Identify which cell holds the provided text, then report its [X, Y] central coordinate. 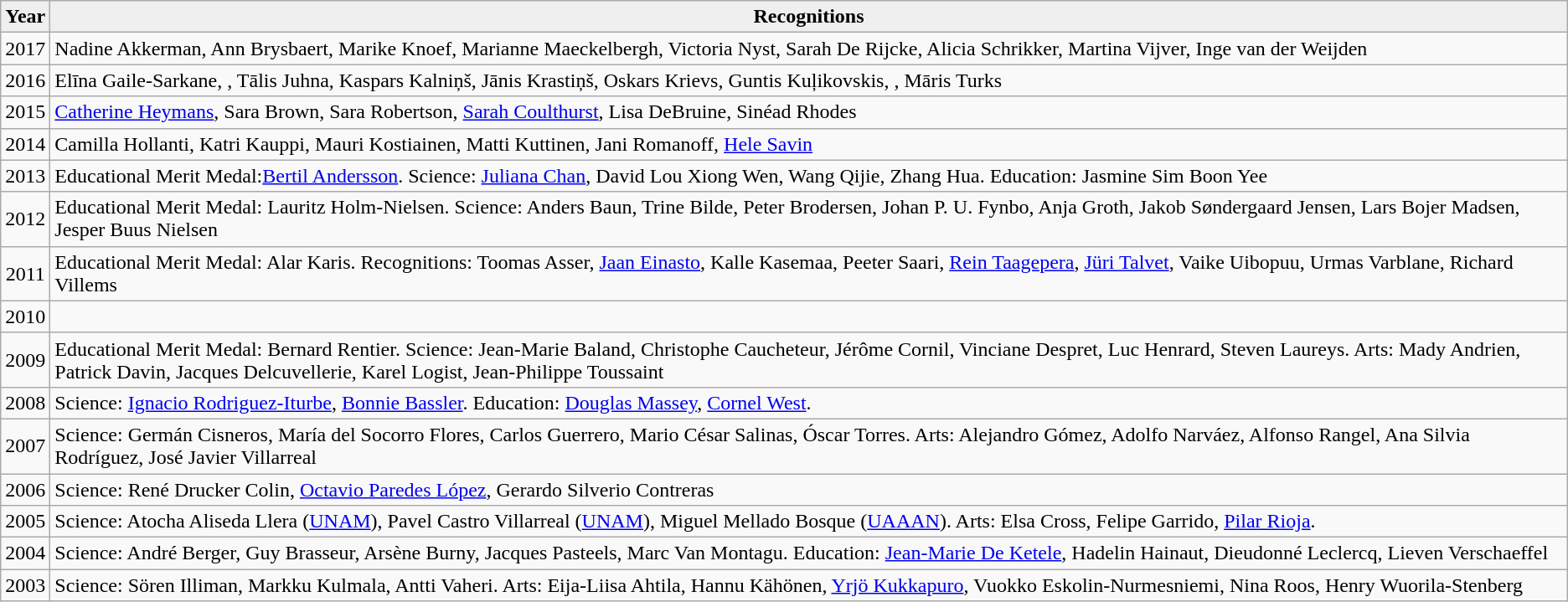
Recognitions [809, 17]
2008 [25, 403]
2016 [25, 80]
Educational Merit Medal:Bertil Andersson. Science: Juliana Chan, David Lou Xiong Wen, Wang Qijie, Zhang Hua. Education: Jasmine Sim Boon Yee [809, 176]
2015 [25, 112]
2012 [25, 219]
2013 [25, 176]
2005 [25, 522]
Elīna Gaile-Sarkane, , Tālis Juhna, Kaspars Kalniņš, Jānis Krastiņš, Oskars Krievs, Guntis Kuļikovskis, , Māris Turks [809, 80]
2010 [25, 316]
2007 [25, 445]
Science: Ignacio Rodriguez-Iturbe, Bonnie Bassler. Education: Douglas Massey, Cornel West. [809, 403]
2011 [25, 273]
2014 [25, 144]
Year [25, 17]
Science: Atocha Aliseda Llera (UNAM), Pavel Castro Villarreal (UNAM), Miguel Mellado Bosque (UAAAN). Arts: Elsa Cross, Felipe Garrido, Pilar Rioja. [809, 522]
2003 [25, 585]
2006 [25, 490]
Catherine Heymans, Sara Brown, Sara Robertson, Sarah Coulthurst, Lisa DeBruine, Sinéad Rhodes [809, 112]
Camilla Hollanti, Katri Kauppi, Mauri Kostiainen, Matti Kuttinen, Jani Romanoff, Hele Savin [809, 144]
Science: René Drucker Colin, Octavio Paredes López, Gerardo Silverio Contreras [809, 490]
2004 [25, 553]
2009 [25, 360]
2017 [25, 49]
